Scan for the cell matching the given text and deliver its [X, Y] coordinate at center. 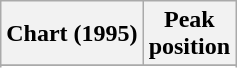
Peakposition [189, 34]
Chart (1995) [72, 34]
